Find where the given text appears and provide that cell's center as [x, y] coordinate. 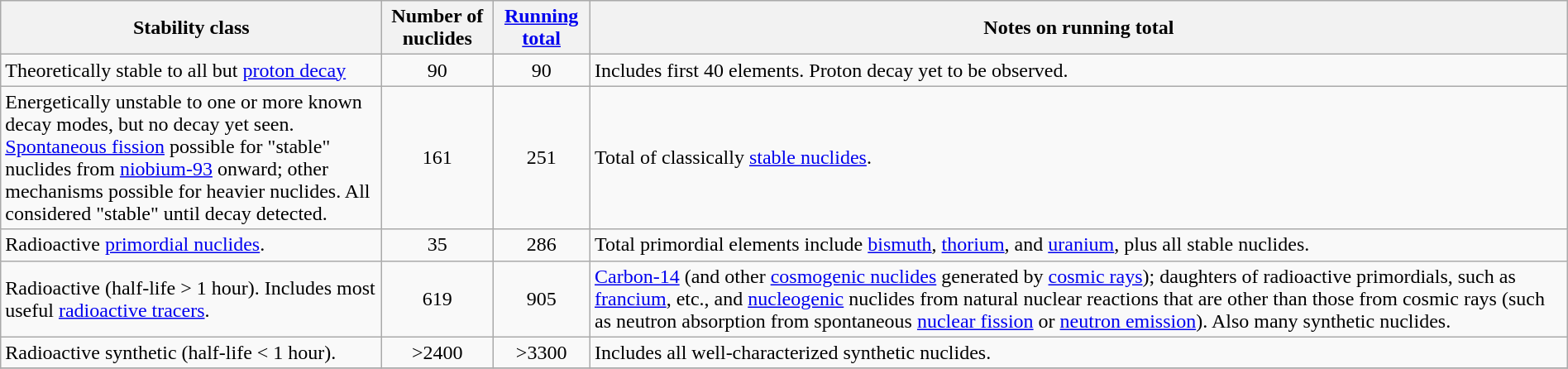
251 [542, 157]
35 [437, 245]
>3300 [542, 352]
Radioactive synthetic (half-life < 1 hour). [192, 352]
Notes on running total [1078, 28]
Theoretically stable to all but proton decay [192, 70]
Radioactive primordial nuclides. [192, 245]
Total of classically stable nuclides. [1078, 157]
619 [437, 299]
161 [437, 157]
905 [542, 299]
Number of nuclides [437, 28]
Stability class [192, 28]
>2400 [437, 352]
286 [542, 245]
Includes first 40 elements. Proton decay yet to be observed. [1078, 70]
Includes all well-characterized synthetic nuclides. [1078, 352]
Radioactive (half-life > 1 hour). Includes most useful radioactive tracers. [192, 299]
Running total [542, 28]
Total primordial elements include bismuth, thorium, and uranium, plus all stable nuclides. [1078, 245]
